Search for the cell housing the specified text and yield its [X, Y] center coordinate. 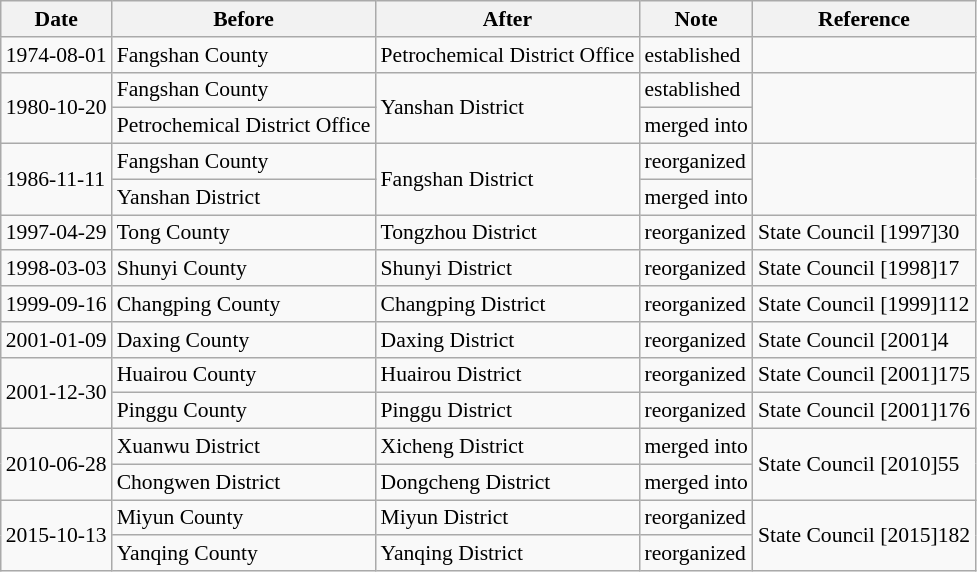
Yanqing District [507, 554]
Miyun County [244, 518]
Shunyi District [507, 269]
1974-08-01 [56, 55]
Before [244, 19]
Tong County [244, 233]
Pinggu District [507, 411]
Note [696, 19]
Daxing District [507, 340]
Changping District [507, 304]
State Council [2001]175 [864, 375]
State Council [1999]112 [864, 304]
Huairou County [244, 375]
State Council [2001]176 [864, 411]
State Council [2001]4 [864, 340]
Yanqing County [244, 554]
Daxing County [244, 340]
1997-04-29 [56, 233]
Reference [864, 19]
1999-09-16 [56, 304]
2001-12-30 [56, 392]
Dongcheng District [507, 482]
Miyun District [507, 518]
State Council [1998]17 [864, 269]
After [507, 19]
2010-06-28 [56, 464]
1986-11-11 [56, 180]
Xuanwu District [244, 447]
Date [56, 19]
Huairou District [507, 375]
State Council [2015]182 [864, 536]
2001-01-09 [56, 340]
2015-10-13 [56, 536]
Tongzhou District [507, 233]
1998-03-03 [56, 269]
State Council [1997]30 [864, 233]
State Council [2010]55 [864, 464]
Pinggu County [244, 411]
Chongwen District [244, 482]
Fangshan District [507, 180]
Changping County [244, 304]
1980-10-20 [56, 108]
Shunyi County [244, 269]
Xicheng District [507, 447]
